Detect which cell encompasses the target text, then output its (X, Y) center coordinate. 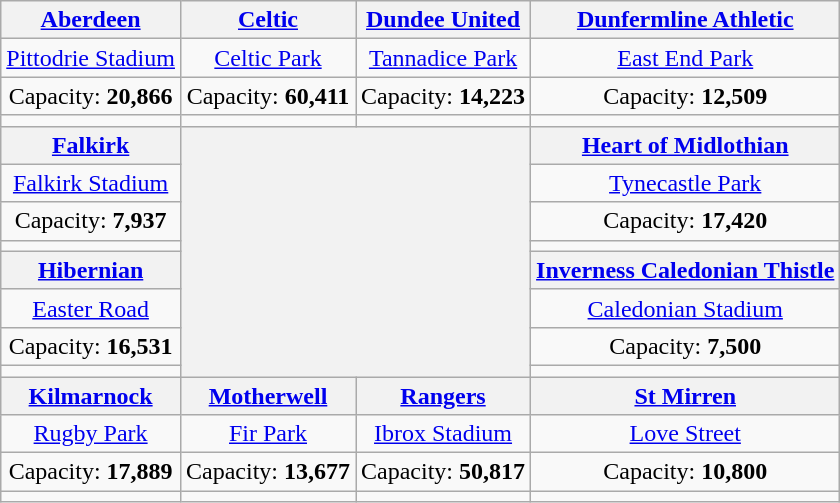
Falkirk (91, 145)
Capacity: 7,500 (686, 346)
Kilmarnock (91, 395)
Pittodrie Stadium (91, 58)
Tynecastle Park (686, 183)
Capacity: 14,223 (444, 96)
Celtic (268, 20)
Falkirk Stadium (91, 183)
Capacity: 16,531 (91, 346)
Love Street (686, 434)
Heart of Midlothian (686, 145)
Capacity: 60,411 (268, 96)
Capacity: 50,817 (444, 472)
Fir Park (268, 434)
St Mirren (686, 395)
Capacity: 17,420 (686, 221)
Easter Road (91, 308)
Capacity: 10,800 (686, 472)
Capacity: 12,509 (686, 96)
Dundee United (444, 20)
East End Park (686, 58)
Inverness Caledonian Thistle (686, 270)
Caledonian Stadium (686, 308)
Capacity: 13,677 (268, 472)
Rugby Park (91, 434)
Dunfermline Athletic (686, 20)
Ibrox Stadium (444, 434)
Tannadice Park (444, 58)
Hibernian (91, 270)
Aberdeen (91, 20)
Capacity: 7,937 (91, 221)
Capacity: 20,866 (91, 96)
Celtic Park (268, 58)
Capacity: 17,889 (91, 472)
Rangers (444, 395)
Motherwell (268, 395)
